Identify which cell holds the provided text, then report its (x, y) central coordinate. 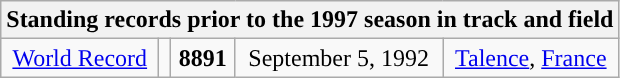
8891 (203, 58)
September 5, 1992 (339, 58)
World Record (80, 58)
Standing records prior to the 1997 season in track and field (310, 20)
Talence, France (531, 58)
